Return [x, y] of the center of cell containing provided text 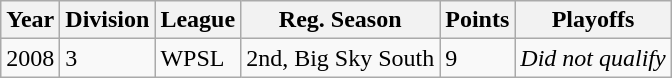
Year [30, 20]
Division [108, 20]
Reg. Season [340, 20]
League [198, 20]
WPSL [198, 58]
3 [108, 58]
9 [478, 58]
2008 [30, 58]
Did not qualify [593, 58]
Points [478, 20]
Playoffs [593, 20]
2nd, Big Sky South [340, 58]
